Find where the given text appears and provide that cell's center as [X, Y] coordinate. 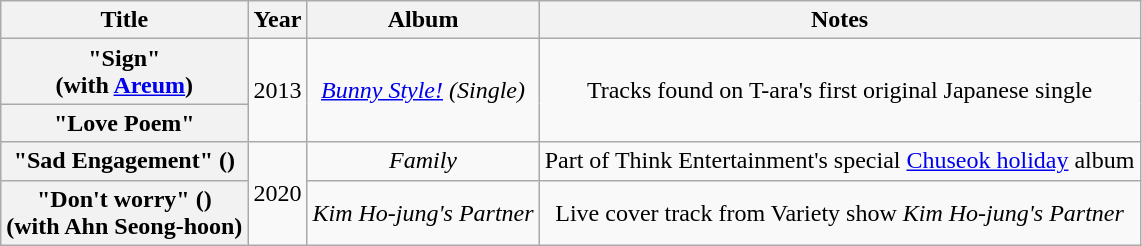
Kim Ho-jung's Partner [423, 212]
Live cover track from Variety show Kim Ho-jung's Partner [840, 212]
Bunny Style! (Single) [423, 90]
"Sign" (with Areum) [124, 72]
"Sad Engagement" () [124, 161]
"Love Poem" [124, 123]
Part of Think Entertainment's special Chuseok holiday album [840, 161]
"Don't worry" () (with Ahn Seong-hoon) [124, 212]
Title [124, 20]
2013 [278, 90]
Notes [840, 20]
Family [423, 161]
Year [278, 20]
Tracks found on T-ara's first original Japanese single [840, 90]
2020 [278, 194]
Album [423, 20]
